From the cell containing the given text, extract its center point as [X, Y] coordinate. 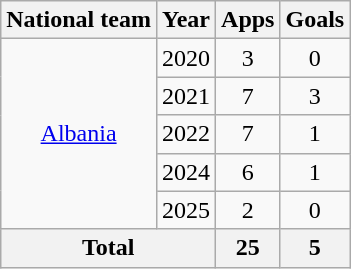
25 [248, 248]
2025 [186, 210]
Year [186, 20]
Total [108, 248]
2 [248, 210]
2022 [186, 134]
5 [315, 248]
2024 [186, 172]
National team [79, 20]
2021 [186, 96]
Apps [248, 20]
6 [248, 172]
2020 [186, 58]
Albania [79, 134]
Goals [315, 20]
